Capture the cell that displays the provided text and extract its (x, y) central coordinate. 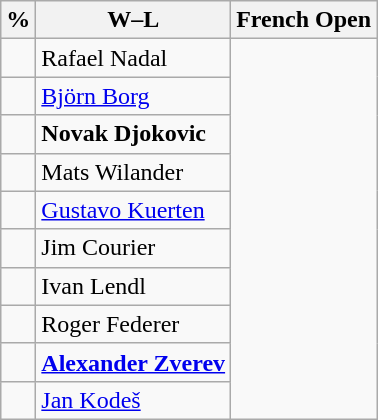
Björn Borg (134, 96)
Jan Kodeš (134, 400)
Roger Federer (134, 324)
% (18, 20)
Rafael Nadal (134, 58)
W–L (134, 20)
Ivan Lendl (134, 286)
Alexander Zverev (134, 362)
Mats Wilander (134, 172)
Gustavo Kuerten (134, 210)
Novak Djokovic (134, 134)
Jim Courier (134, 248)
French Open (304, 20)
